Identify which cell holds the provided text, then report its (x, y) central coordinate. 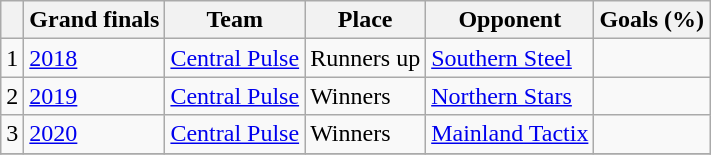
Place (366, 20)
2019 (94, 96)
Mainland Tactix (510, 134)
2018 (94, 58)
Grand finals (94, 20)
Opponent (510, 20)
3 (12, 134)
Southern Steel (510, 58)
Northern Stars (510, 96)
Goals (%) (652, 20)
2 (12, 96)
1 (12, 58)
Team (235, 20)
Runners up (366, 58)
2020 (94, 134)
